For the text-containing cell, return its midpoint in (X, Y) coordinate format. 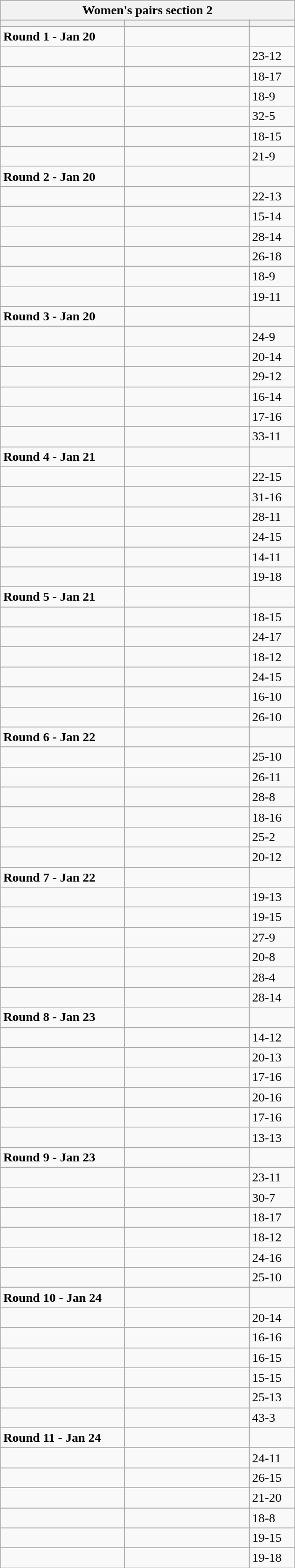
Round 4 - Jan 21 (63, 457)
24-16 (272, 1258)
24-17 (272, 637)
31-16 (272, 497)
Round 9 - Jan 23 (63, 1157)
14-12 (272, 1037)
26-15 (272, 1478)
28-4 (272, 977)
Round 11 - Jan 24 (63, 1438)
23-12 (272, 56)
Round 2 - Jan 20 (63, 176)
Round 3 - Jan 20 (63, 317)
20-13 (272, 1057)
Round 1 - Jan 20 (63, 36)
18-8 (272, 1518)
16-16 (272, 1338)
25-13 (272, 1398)
18-16 (272, 817)
29-12 (272, 377)
24-11 (272, 1458)
20-16 (272, 1097)
13-13 (272, 1137)
Round 10 - Jan 24 (63, 1298)
Round 5 - Jan 21 (63, 597)
21-9 (272, 156)
26-11 (272, 777)
20-12 (272, 857)
22-15 (272, 477)
27-9 (272, 937)
25-2 (272, 837)
33-11 (272, 437)
20-8 (272, 957)
32-5 (272, 116)
Women's pairs section 2 (147, 11)
16-10 (272, 697)
26-10 (272, 717)
Round 6 - Jan 22 (63, 737)
23-11 (272, 1177)
Round 8 - Jan 23 (63, 1017)
19-13 (272, 897)
24-9 (272, 337)
22-13 (272, 196)
21-20 (272, 1498)
16-14 (272, 397)
28-11 (272, 517)
16-15 (272, 1358)
43-3 (272, 1418)
30-7 (272, 1198)
15-15 (272, 1378)
28-8 (272, 797)
Round 7 - Jan 22 (63, 877)
15-14 (272, 216)
26-18 (272, 257)
14-11 (272, 557)
19-11 (272, 297)
